Search for the cell housing the specified text and yield its [X, Y] center coordinate. 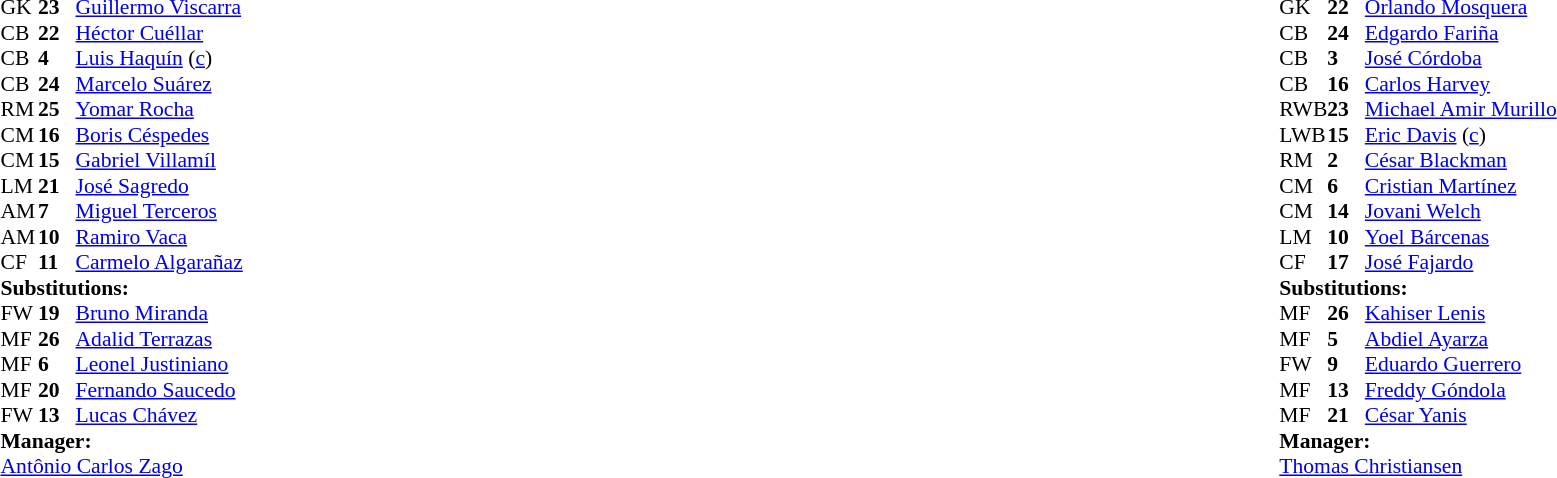
22 [57, 33]
César Yanis [1461, 415]
7 [57, 211]
Carlos Harvey [1461, 84]
19 [57, 313]
César Blackman [1461, 161]
Carmelo Algarañaz [160, 263]
5 [1346, 339]
Luis Haquín (c) [160, 59]
RWB [1303, 109]
Kahiser Lenis [1461, 313]
Ramiro Vaca [160, 237]
Edgardo Fariña [1461, 33]
Marcelo Suárez [160, 84]
Jovani Welch [1461, 211]
Leonel Justiniano [160, 365]
2 [1346, 161]
Eduardo Guerrero [1461, 365]
Héctor Cuéllar [160, 33]
Fernando Saucedo [160, 390]
LWB [1303, 135]
Adalid Terrazas [160, 339]
Michael Amir Murillo [1461, 109]
Bruno Miranda [160, 313]
Yomar Rocha [160, 109]
3 [1346, 59]
11 [57, 263]
Freddy Góndola [1461, 390]
23 [1346, 109]
25 [57, 109]
Boris Céspedes [160, 135]
José Fajardo [1461, 263]
9 [1346, 365]
Miguel Terceros [160, 211]
Yoel Bárcenas [1461, 237]
Cristian Martínez [1461, 186]
Gabriel Villamíl [160, 161]
17 [1346, 263]
4 [57, 59]
José Sagredo [160, 186]
Eric Davis (c) [1461, 135]
Lucas Chávez [160, 415]
14 [1346, 211]
20 [57, 390]
Abdiel Ayarza [1461, 339]
José Córdoba [1461, 59]
